Pinpoint the cell where the given text exists, returning its [x, y] midpoint coordinate. 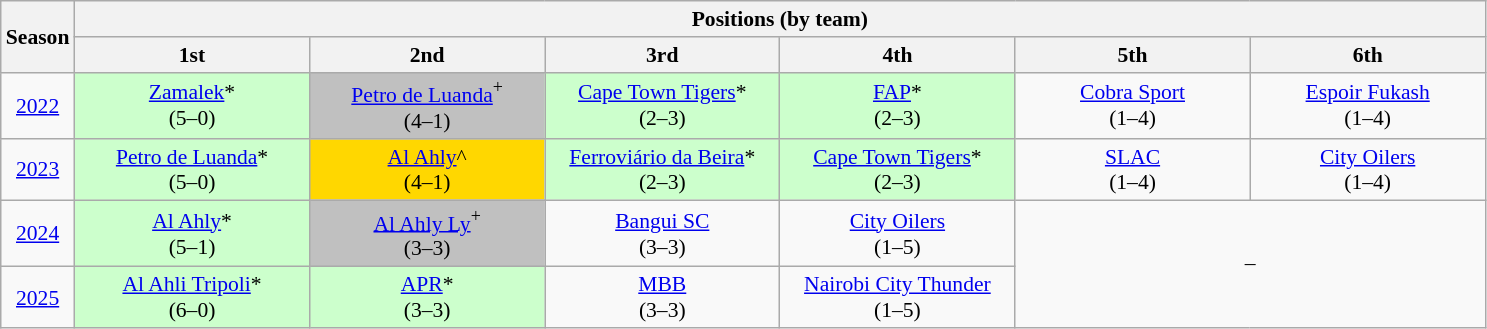
Nairobi City Thunder(1–5) [898, 298]
2025 [38, 298]
Cobra Sport(1–4) [1132, 106]
SLAC(1–4) [1132, 170]
4th [898, 55]
Al Ahli Tripoli*(6–0) [192, 298]
2024 [38, 234]
3rd [662, 55]
Al Ahly Ly+(3–3) [428, 234]
Petro de Luanda*(5–0) [192, 170]
Zamalek*(5–0) [192, 106]
5th [1132, 55]
FAP*(2–3) [898, 106]
Positions (by team) [780, 19]
Season [38, 36]
2023 [38, 170]
6th [1368, 55]
City Oilers(1–5) [898, 234]
Petro de Luanda+(4–1) [428, 106]
2022 [38, 106]
MBB(3–3) [662, 298]
City Oilers(1–4) [1368, 170]
Bangui SC(3–3) [662, 234]
Al Ahly*(5–1) [192, 234]
2nd [428, 55]
1st [192, 55]
– [1250, 264]
APR*(3–3) [428, 298]
Al Ahly^(4–1) [428, 170]
Ferroviário da Beira*(2–3) [662, 170]
Espoir Fukash(1–4) [1368, 106]
